Return the [x, y] coordinate for the center point of the cell that contains the specified text.  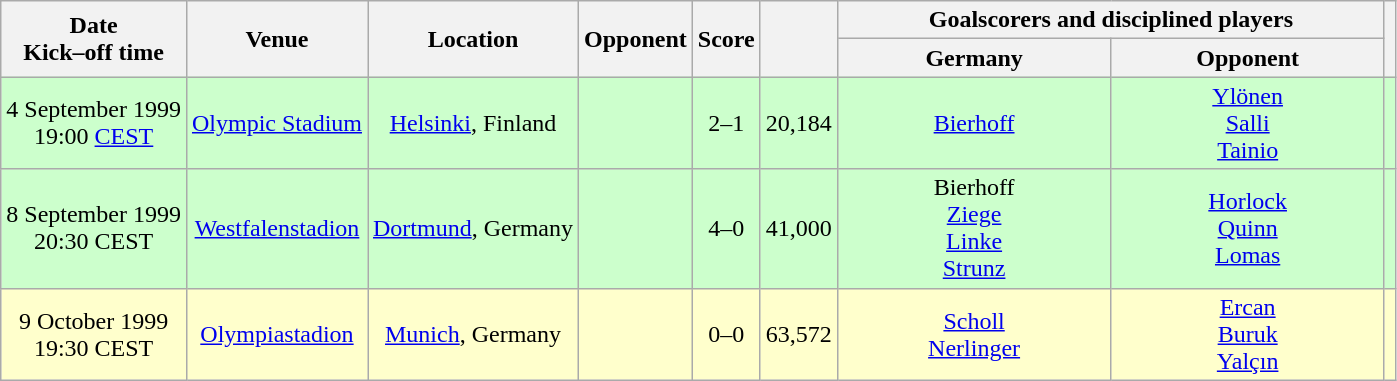
20,184 [798, 123]
Scholl Nerlinger [974, 334]
Bierhoff [974, 123]
Dortmund, Germany [474, 228]
Helsinki, Finland [474, 123]
Venue [276, 39]
Bierhoff Ziege Linke Strunz [974, 228]
4–0 [726, 228]
Munich, Germany [474, 334]
Olympiastadion [276, 334]
41,000 [798, 228]
Westfalenstadion [276, 228]
Goalscorers and disciplined players [1110, 20]
2–1 [726, 123]
63,572 [798, 334]
Olympic Stadium [276, 123]
9 October 199919:30 CEST [94, 334]
Ercan Buruk Yalçın [1248, 334]
Location [474, 39]
Horlock Quinn Lomas [1248, 228]
DateKick–off time [94, 39]
4 September 199919:00 CEST [94, 123]
8 September 199920:30 CEST [94, 228]
0–0 [726, 334]
Ylönen Salli Tainio [1248, 123]
Germany [974, 58]
Score [726, 39]
